For the text-containing cell, return its midpoint in (X, Y) coordinate format. 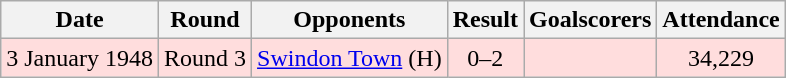
Date (80, 20)
Round 3 (204, 58)
Goalscorers (590, 20)
3 January 1948 (80, 58)
Opponents (350, 20)
Result (485, 20)
Attendance (721, 20)
0–2 (485, 58)
34,229 (721, 58)
Round (204, 20)
Swindon Town (H) (350, 58)
